For the text-containing cell, return its midpoint in [x, y] coordinate format. 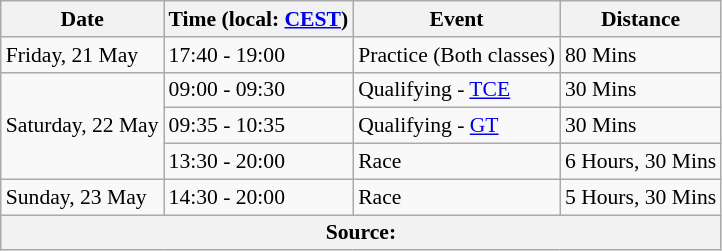
Qualifying - GT [456, 126]
17:40 - 19:00 [259, 55]
Sunday, 23 May [82, 197]
5 Hours, 30 Mins [640, 197]
Friday, 21 May [82, 55]
Practice (Both classes) [456, 55]
09:00 - 09:30 [259, 90]
Distance [640, 19]
Time (local: CEST) [259, 19]
Saturday, 22 May [82, 126]
6 Hours, 30 Mins [640, 162]
14:30 - 20:00 [259, 197]
Date [82, 19]
Qualifying - TCE [456, 90]
09:35 - 10:35 [259, 126]
80 Mins [640, 55]
13:30 - 20:00 [259, 162]
Source: [361, 233]
Event [456, 19]
